Provide the (x, y) coordinate of the cell's center where the given text is located.  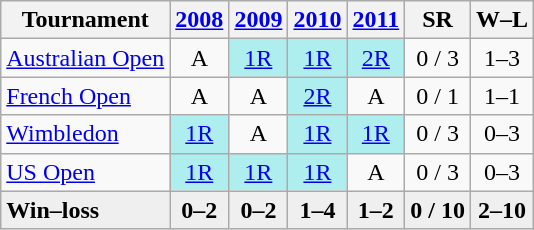
Wimbledon (86, 134)
SR (438, 20)
0 / 10 (438, 210)
1–3 (502, 58)
Tournament (86, 20)
W–L (502, 20)
1–2 (376, 210)
French Open (86, 96)
2008 (200, 20)
2011 (376, 20)
0 / 1 (438, 96)
Win–loss (86, 210)
1–1 (502, 96)
1–4 (318, 210)
US Open (86, 172)
Australian Open (86, 58)
2010 (318, 20)
2009 (258, 20)
2–10 (502, 210)
